From the cell containing the given text, extract its center point as (X, Y) coordinate. 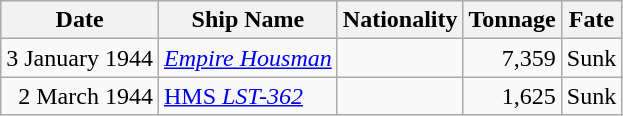
Date (80, 20)
Fate (591, 20)
7,359 (512, 58)
3 January 1944 (80, 58)
2 March 1944 (80, 96)
Nationality (400, 20)
1,625 (512, 96)
Empire Housman (248, 58)
Tonnage (512, 20)
HMS LST-362 (248, 96)
Ship Name (248, 20)
